Return [X, Y] of the center of cell containing provided text 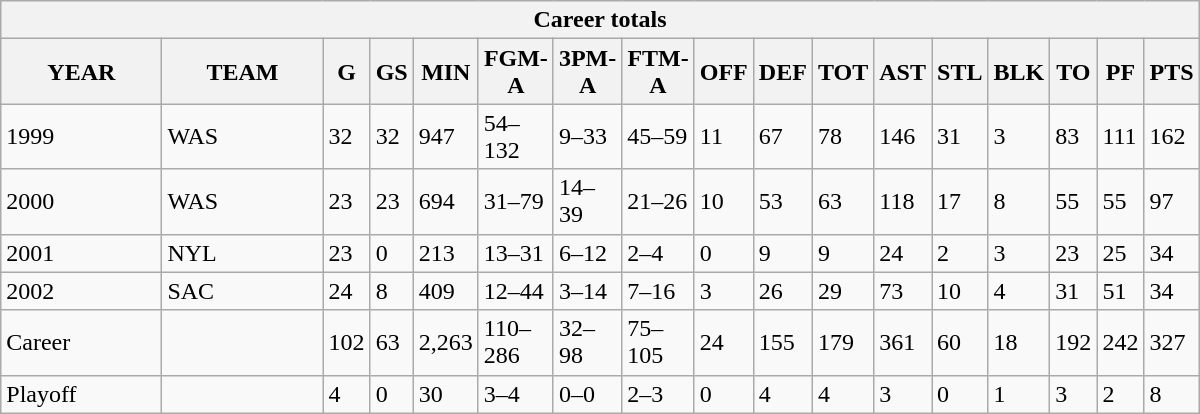
DEF [782, 72]
102 [346, 342]
53 [782, 202]
NYL [242, 253]
SAC [242, 291]
78 [842, 136]
60 [960, 342]
192 [1074, 342]
409 [446, 291]
29 [842, 291]
7–16 [658, 291]
213 [446, 253]
14–39 [587, 202]
3PM-A [587, 72]
45–59 [658, 136]
2–3 [658, 394]
OFF [724, 72]
G [346, 72]
TOT [842, 72]
26 [782, 291]
FTM-A [658, 72]
118 [903, 202]
AST [903, 72]
3–4 [516, 394]
0–0 [587, 394]
162 [1172, 136]
6–12 [587, 253]
YEAR [82, 72]
75–105 [658, 342]
67 [782, 136]
83 [1074, 136]
31–79 [516, 202]
Career totals [600, 20]
110–286 [516, 342]
PTS [1172, 72]
97 [1172, 202]
947 [446, 136]
179 [842, 342]
TO [1074, 72]
9–33 [587, 136]
17 [960, 202]
GS [392, 72]
2–4 [658, 253]
2001 [82, 253]
FGM-A [516, 72]
2002 [82, 291]
361 [903, 342]
1999 [82, 136]
3–14 [587, 291]
694 [446, 202]
51 [1120, 291]
242 [1120, 342]
73 [903, 291]
111 [1120, 136]
54–132 [516, 136]
30 [446, 394]
STL [960, 72]
13–31 [516, 253]
MIN [446, 72]
146 [903, 136]
PF [1120, 72]
2,263 [446, 342]
Career [82, 342]
TEAM [242, 72]
Playoff [82, 394]
12–44 [516, 291]
21–26 [658, 202]
2000 [82, 202]
11 [724, 136]
BLK [1019, 72]
25 [1120, 253]
327 [1172, 342]
18 [1019, 342]
1 [1019, 394]
155 [782, 342]
32–98 [587, 342]
